Determine the (x, y) coordinate at the center of the cell enclosing the given text.  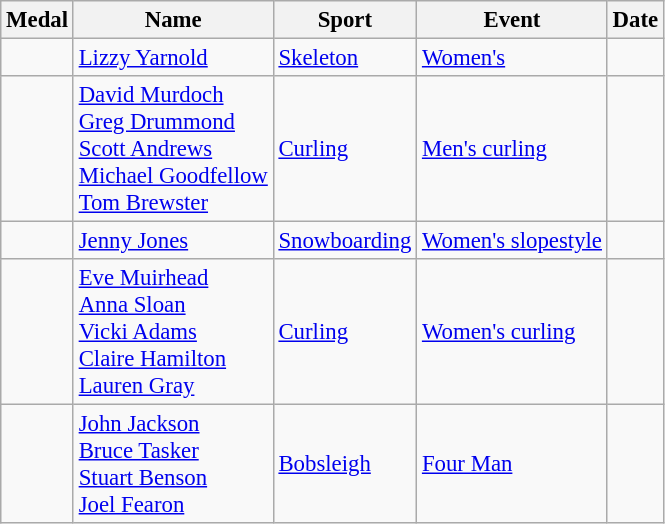
Men's curling (512, 149)
Women's curling (512, 332)
Name (173, 20)
Jenny Jones (173, 241)
Four Man (512, 464)
Lizzy Yarnold (173, 58)
Eve Muirhead Anna Sloan Vicki Adams Claire Hamilton Lauren Gray (173, 332)
David Murdoch Greg Drummond Scott Andrews Michael Goodfellow Tom Brewster (173, 149)
John Jackson Bruce TaskerStuart BensonJoel Fearon (173, 464)
Women's (512, 58)
Event (512, 20)
Skeleton (344, 58)
Snowboarding (344, 241)
Women's slopestyle (512, 241)
Date (635, 20)
Bobsleigh (344, 464)
Medal (38, 20)
Sport (344, 20)
